From the cell containing the given text, extract its center point as [X, Y] coordinate. 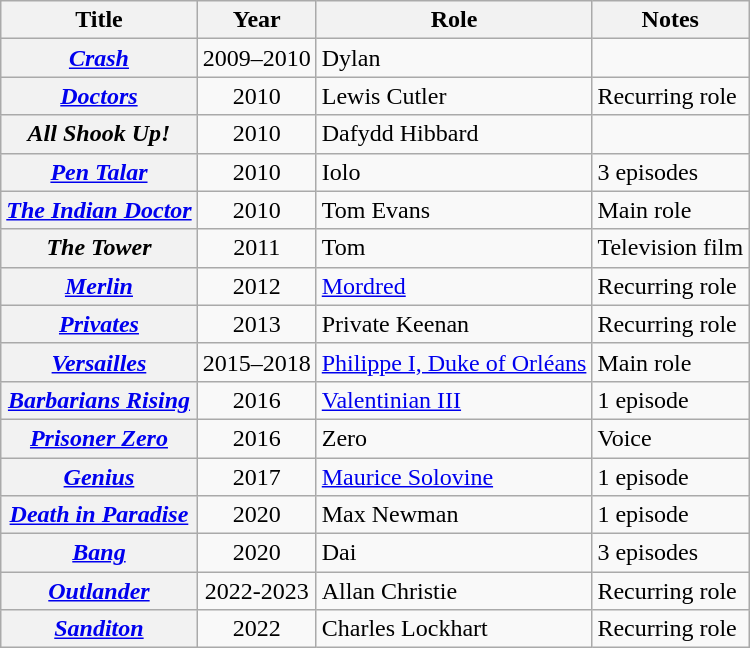
The Tower [99, 248]
Valentinian III [454, 400]
Privates [99, 324]
Notes [670, 20]
Allan Christie [454, 591]
Dylan [454, 58]
Sanditon [99, 629]
2011 [256, 248]
Mordred [454, 286]
Zero [454, 438]
2022-2023 [256, 591]
Outlander [99, 591]
All Shook Up! [99, 134]
Year [256, 20]
Dafydd Hibbard [454, 134]
Private Keenan [454, 324]
Voice [670, 438]
Lewis Cutler [454, 96]
The Indian Doctor [99, 210]
Barbarians Rising [99, 400]
2017 [256, 477]
Doctors [99, 96]
Title [99, 20]
2022 [256, 629]
Max Newman [454, 515]
Philippe I, Duke of Orléans [454, 362]
Death in Paradise [99, 515]
Pen Talar [99, 172]
Tom Evans [454, 210]
Dai [454, 553]
Role [454, 20]
Iolo [454, 172]
Genius [99, 477]
Tom [454, 248]
Prisoner Zero [99, 438]
Crash [99, 58]
2012 [256, 286]
Television film [670, 248]
Merlin [99, 286]
Charles Lockhart [454, 629]
2015–2018 [256, 362]
2013 [256, 324]
Maurice Solovine [454, 477]
Versailles [99, 362]
Bang [99, 553]
2009–2010 [256, 58]
